Search for the cell housing the specified text and yield its [x, y] center coordinate. 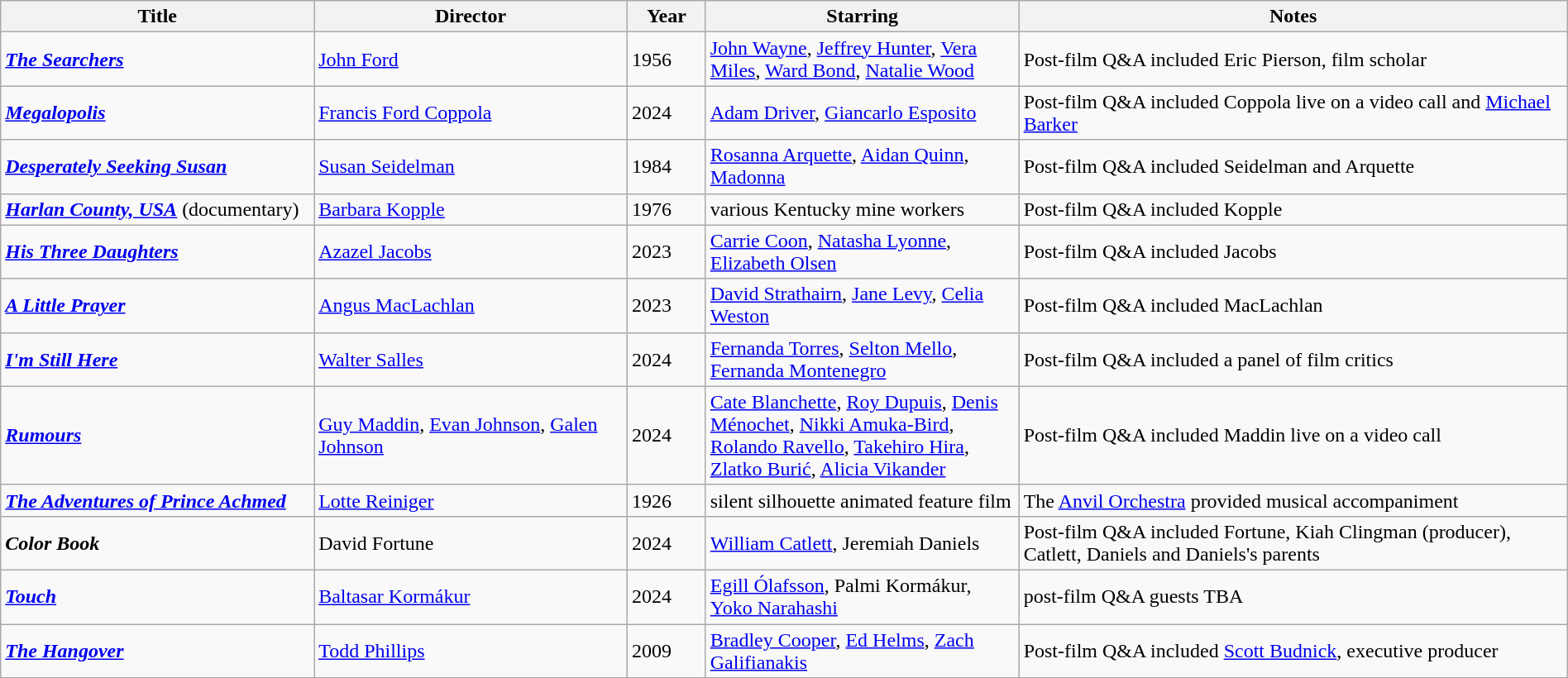
John Ford [471, 60]
Harlan County, USA (documentary) [157, 209]
Year [667, 17]
Notes [1293, 17]
Bradley Cooper, Ed Helms, Zach Galifianakis [862, 650]
The Adventures of Prince Achmed [157, 500]
Lotte Reiniger [471, 500]
His Three Daughters [157, 251]
various Kentucky mine workers [862, 209]
Post-film Q&A included Seidelman and Arquette [1293, 167]
Barbara Kopple [471, 209]
Carrie Coon, Natasha Lyonne, Elizabeth Olsen [862, 251]
Desperately Seeking Susan [157, 167]
Starring [862, 17]
John Wayne, Jeffrey Hunter, Vera Miles, Ward Bond, Natalie Wood [862, 60]
The Hangover [157, 650]
The Anvil Orchestra provided musical accompaniment [1293, 500]
post-film Q&A guests TBA [1293, 597]
1956 [667, 60]
Fernanda Torres, Selton Mello, Fernanda Montenegro [862, 359]
silent silhouette animated feature film [862, 500]
Post-film Q&A included MacLachlan [1293, 306]
David Fortune [471, 542]
Megalopolis [157, 112]
Touch [157, 597]
William Catlett, Jeremiah Daniels [862, 542]
2009 [667, 650]
1926 [667, 500]
Title [157, 17]
Post-film Q&A included Fortune, Kiah Clingman (producer), Catlett, Daniels and Daniels's parents [1293, 542]
Rumours [157, 435]
Baltasar Kormákur [471, 597]
David Strathairn, Jane Levy, Celia Weston [862, 306]
Walter Salles [471, 359]
Post-film Q&A included a panel of film critics [1293, 359]
I'm Still Here [157, 359]
Cate Blanchette, Roy Dupuis, Denis Ménochet, Nikki Amuka-Bird, Rolando Ravello, Takehiro Hira, Zlatko Burić, Alicia Vikander [862, 435]
Post-film Q&A included Eric Pierson, film scholar [1293, 60]
Adam Driver, Giancarlo Esposito [862, 112]
Color Book [157, 542]
Post-film Q&A included Scott Budnick, executive producer [1293, 650]
Francis Ford Coppola [471, 112]
1976 [667, 209]
Post-film Q&A included Coppola live on a video call and Michael Barker [1293, 112]
Angus MacLachlan [471, 306]
Post-film Q&A included Kopple [1293, 209]
A Little Prayer [157, 306]
Guy Maddin, Evan Johnson, Galen Johnson [471, 435]
Susan Seidelman [471, 167]
Post-film Q&A included Jacobs [1293, 251]
Rosanna Arquette, Aidan Quinn, Madonna [862, 167]
The Searchers [157, 60]
Azazel Jacobs [471, 251]
Director [471, 17]
1984 [667, 167]
Post-film Q&A included Maddin live on a video call [1293, 435]
Todd Phillips [471, 650]
Egill Ólafsson, Palmi Kormákur, Yoko Narahashi [862, 597]
